Return the (x, y) coordinate for the center point of the cell that contains the specified text.  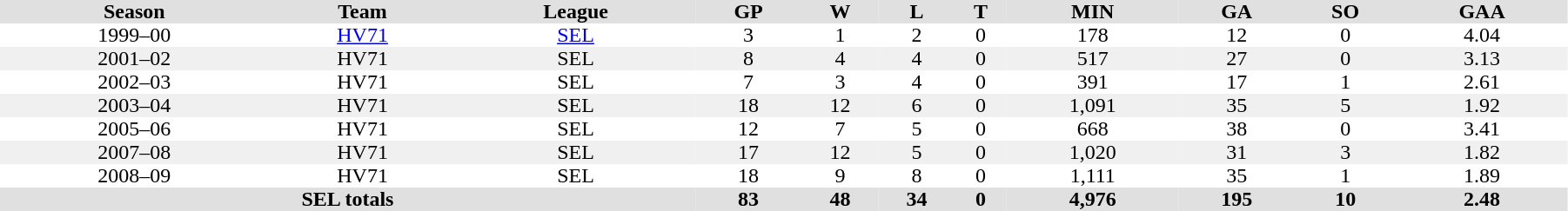
1.82 (1482, 153)
2007–08 (134, 153)
2001–02 (134, 59)
2002–03 (134, 82)
9 (840, 175)
2.48 (1482, 200)
L (917, 12)
1,111 (1093, 175)
1,020 (1093, 153)
38 (1236, 129)
2 (917, 35)
GA (1236, 12)
3.41 (1482, 129)
195 (1236, 200)
3.13 (1482, 59)
GP (748, 12)
GAA (1482, 12)
SEL totals (348, 200)
517 (1093, 59)
6 (917, 106)
League (575, 12)
Season (134, 12)
4,976 (1093, 200)
MIN (1093, 12)
1.92 (1482, 106)
2005–06 (134, 129)
83 (748, 200)
W (840, 12)
Team (363, 12)
34 (917, 200)
10 (1345, 200)
SO (1345, 12)
1999–00 (134, 35)
178 (1093, 35)
391 (1093, 82)
27 (1236, 59)
668 (1093, 129)
4.04 (1482, 35)
48 (840, 200)
31 (1236, 153)
1,091 (1093, 106)
2003–04 (134, 106)
T (982, 12)
2.61 (1482, 82)
1.89 (1482, 175)
2008–09 (134, 175)
